Search for the cell housing the specified text and yield its [x, y] center coordinate. 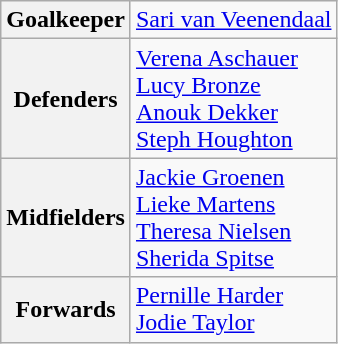
Jackie Groenen Lieke Martens Theresa Nielsen Sherida Spitse [234, 218]
Sari van Veenendaal [234, 20]
Verena Aschauer Lucy Bronze Anouk Dekker Steph Houghton [234, 98]
Defenders [66, 98]
Goalkeeper [66, 20]
Forwards [66, 310]
Pernille Harder Jodie Taylor [234, 310]
Midfielders [66, 218]
